Identify which cell holds the provided text, then report its [x, y] central coordinate. 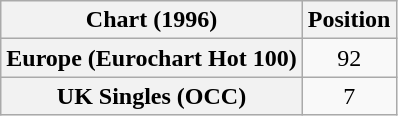
UK Singles (OCC) [152, 96]
Europe (Eurochart Hot 100) [152, 58]
7 [349, 96]
Chart (1996) [152, 20]
92 [349, 58]
Position [349, 20]
